Identify which cell holds the provided text, then report its (x, y) central coordinate. 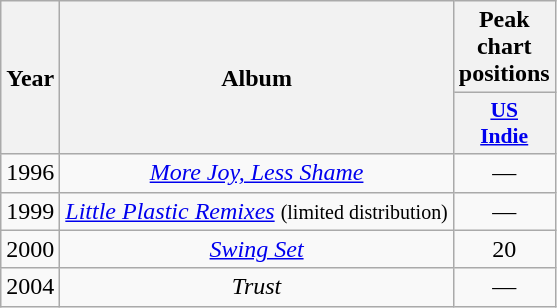
2004 (30, 287)
1999 (30, 211)
Little Plastic Remixes (limited distribution) (257, 211)
USIndie (504, 124)
Year (30, 78)
1996 (30, 173)
2000 (30, 249)
Trust (257, 287)
Album (257, 78)
20 (504, 249)
Peak chart positions (504, 47)
Swing Set (257, 249)
More Joy, Less Shame (257, 173)
